For the text-containing cell, return its midpoint in [X, Y] coordinate format. 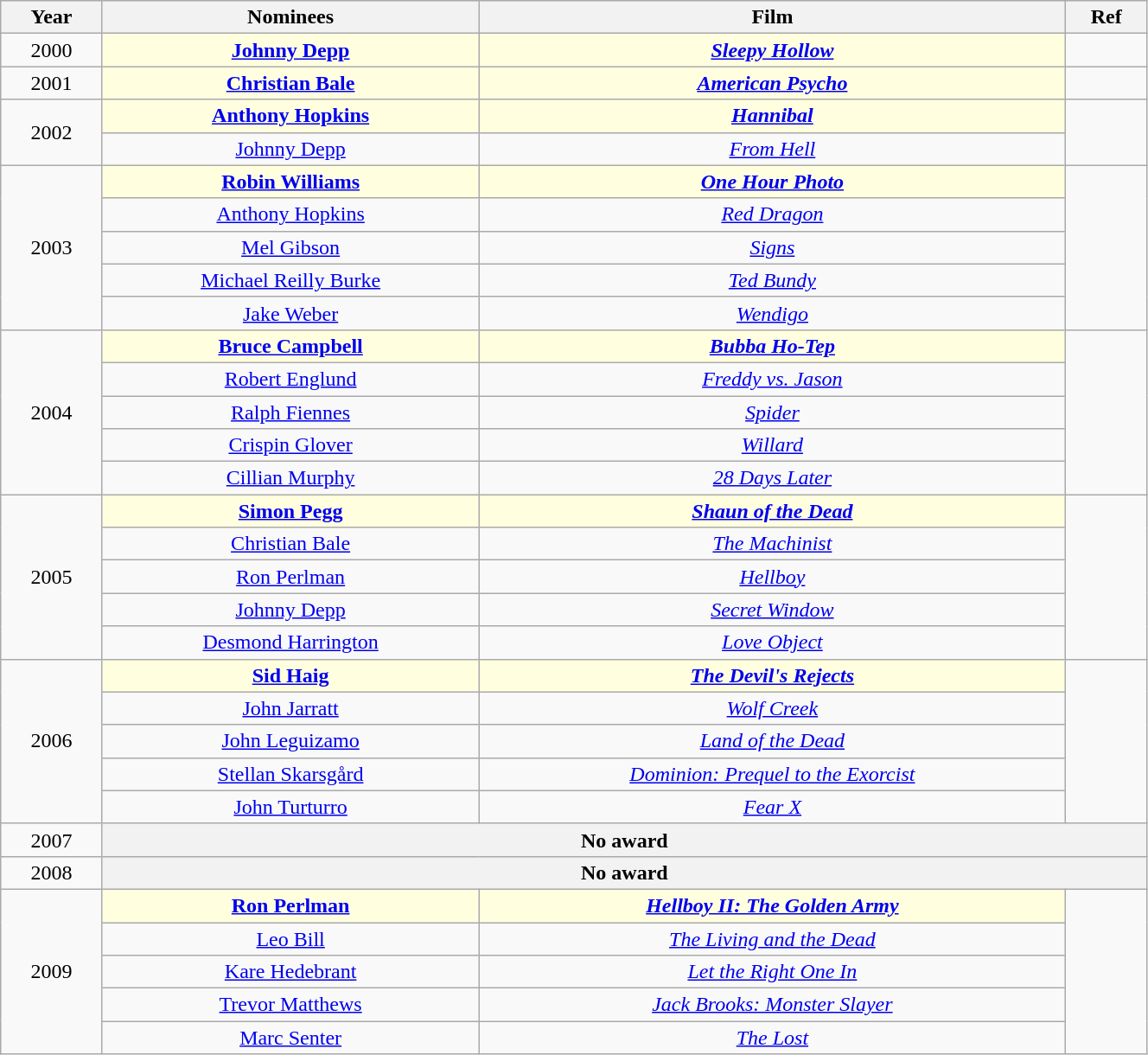
Ted Bundy [773, 280]
Sleepy Hollow [773, 50]
Land of the Dead [773, 741]
Red Dragon [773, 214]
Ralph Fiennes [290, 412]
Bruce Campbell [290, 346]
2005 [52, 577]
2002 [52, 132]
Dominion: Prequel to the Exorcist [773, 774]
Wolf Creek [773, 708]
Wendigo [773, 313]
Film [773, 17]
The Machinist [773, 544]
28 Days Later [773, 478]
Ref [1107, 17]
2009 [52, 971]
Sid Haig [290, 675]
Simon Pegg [290, 511]
Shaun of the Dead [773, 511]
Michael Reilly Burke [290, 280]
Signs [773, 247]
The Living and the Dead [773, 938]
Jack Brooks: Monster Slayer [773, 1005]
Crispin Glover [290, 445]
Hellboy II: The Golden Army [773, 905]
Fear X [773, 807]
Willard [773, 445]
Bubba Ho-Tep [773, 346]
John Turturro [290, 807]
The Lost [773, 1038]
2003 [52, 247]
2008 [52, 873]
Love Object [773, 643]
Let the Right One In [773, 972]
Stellan Skarsgård [290, 774]
Mel Gibson [290, 247]
Freddy vs. Jason [773, 379]
From Hell [773, 149]
John Jarratt [290, 708]
Spider [773, 412]
Year [52, 17]
One Hour Photo [773, 182]
Marc Senter [290, 1038]
Hellboy [773, 577]
Cillian Murphy [290, 478]
Kare Hedebrant [290, 972]
Hannibal [773, 116]
2006 [52, 741]
American Psycho [773, 83]
Robin Williams [290, 182]
John Leguizamo [290, 741]
Desmond Harrington [290, 643]
Secret Window [773, 610]
The Devil's Rejects [773, 675]
2001 [52, 83]
2007 [52, 840]
Trevor Matthews [290, 1005]
2000 [52, 50]
Jake Weber [290, 313]
Robert Englund [290, 379]
Leo Bill [290, 938]
Nominees [290, 17]
2004 [52, 412]
